From the cell containing the given text, extract its center point as [X, Y] coordinate. 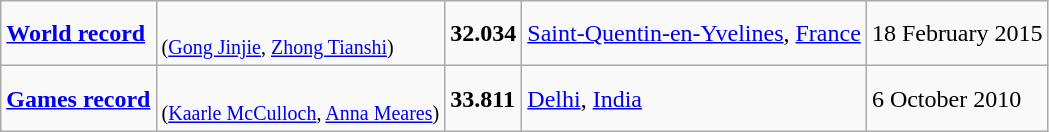
33.811 [484, 98]
World record [78, 34]
Games record [78, 98]
(Gong Jinjie, Zhong Tianshi) [300, 34]
18 February 2015 [957, 34]
Saint-Quentin-en-Yvelines, France [694, 34]
(Kaarle McCulloch, Anna Meares) [300, 98]
32.034 [484, 34]
Delhi, India [694, 98]
6 October 2010 [957, 98]
